Determine the (X, Y) coordinate at the center of the cell enclosing the given text.  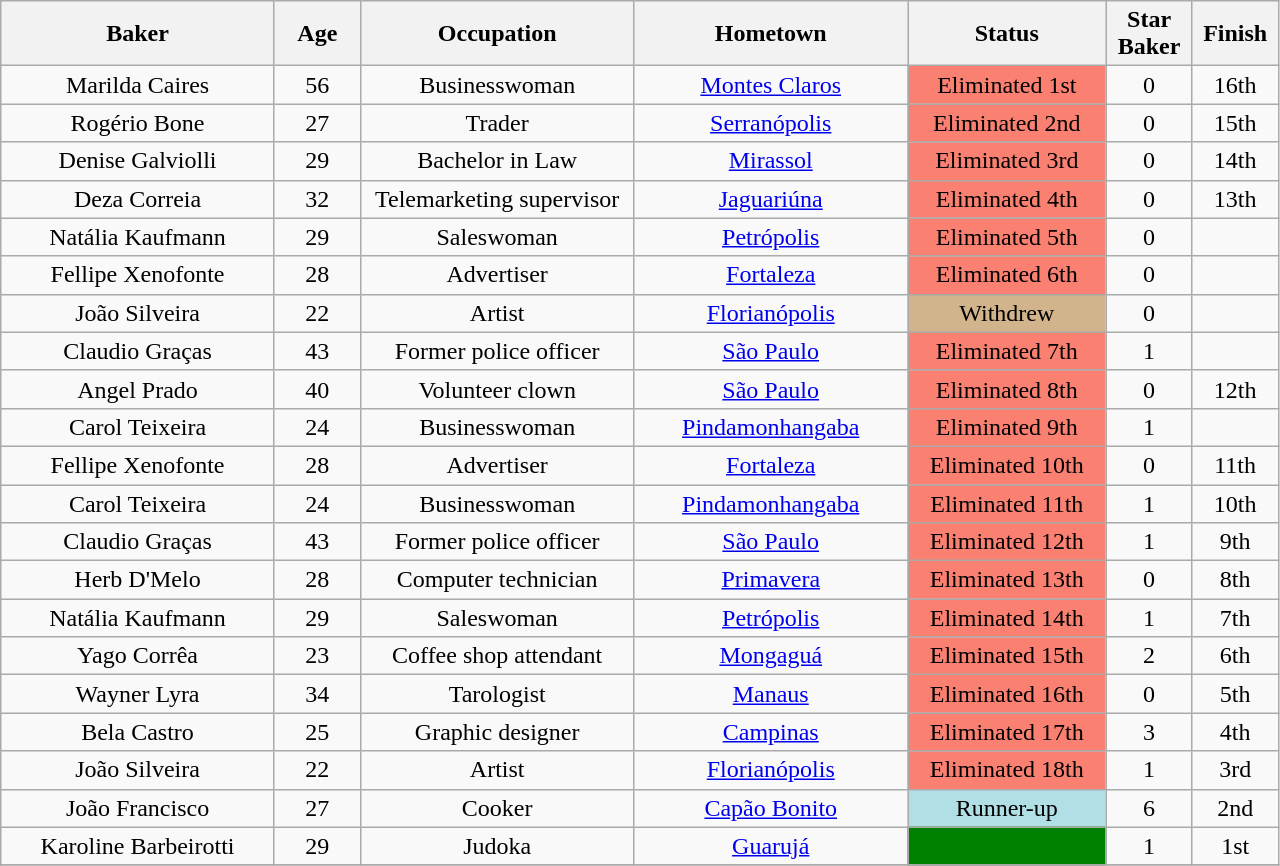
Primavera (771, 580)
4th (1235, 732)
Herb D'Melo (138, 580)
5th (1235, 694)
Rogério Bone (138, 123)
Eliminated 5th (1008, 237)
3rd (1235, 770)
Marilda Caires (138, 85)
Eliminated 8th (1008, 389)
Eliminated 7th (1008, 351)
Volunteer clown (497, 389)
6th (1235, 656)
Age (317, 34)
Judoka (497, 846)
Eliminated 14th (1008, 618)
Eliminated 6th (1008, 275)
Deza Correia (138, 199)
Serranópolis (771, 123)
56 (317, 85)
15th (1235, 123)
Baker (138, 34)
Karoline Barbeirotti (138, 846)
Cooker (497, 808)
Eliminated 17th (1008, 732)
Eliminated 11th (1008, 503)
10th (1235, 503)
Eliminated 18th (1008, 770)
Eliminated 16th (1008, 694)
Eliminated 1st (1008, 85)
Guarujá (771, 846)
Withdrew (1008, 313)
Graphic designer (497, 732)
Computer technician (497, 580)
Eliminated 15th (1008, 656)
Tarologist (497, 694)
Yago Corrêa (138, 656)
Bela Castro (138, 732)
13th (1235, 199)
9th (1235, 542)
16th (1235, 85)
Coffee shop attendant (497, 656)
Finish (1235, 34)
Trader (497, 123)
Occupation (497, 34)
Campinas (771, 732)
Eliminated 4th (1008, 199)
Eliminated 13th (1008, 580)
2nd (1235, 808)
Eliminated 9th (1008, 427)
Hometown (771, 34)
11th (1235, 465)
Telemarketing supervisor (497, 199)
25 (317, 732)
2 (1149, 656)
Eliminated 2nd (1008, 123)
40 (317, 389)
Jaguariúna (771, 199)
3 (1149, 732)
Mongaguá (771, 656)
Capão Bonito (771, 808)
6 (1149, 808)
34 (317, 694)
Wayner Lyra (138, 694)
8th (1235, 580)
32 (317, 199)
Angel Prado (138, 389)
Eliminated 10th (1008, 465)
João Francisco (138, 808)
Montes Claros (771, 85)
7th (1235, 618)
Mirassol (771, 161)
12th (1235, 389)
Manaus (771, 694)
Bachelor in Law (497, 161)
Eliminated 3rd (1008, 161)
Star Baker (1149, 34)
Eliminated 12th (1008, 542)
14th (1235, 161)
Denise Galviolli (138, 161)
Runner-up (1008, 808)
23 (317, 656)
1st (1235, 846)
Status (1008, 34)
